Scan for the cell matching the given text and deliver its [X, Y] coordinate at center. 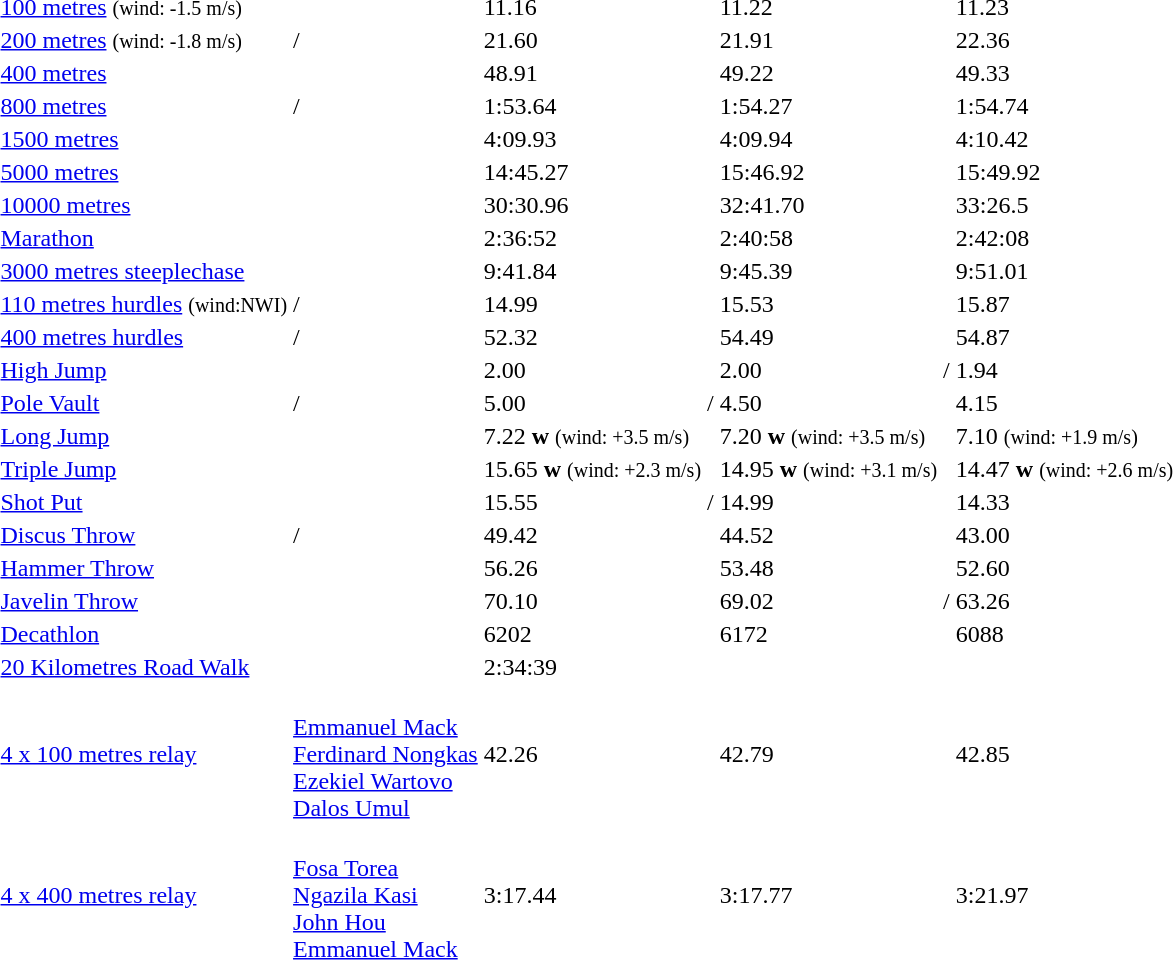
42.79 [828, 754]
7.20 w (wind: +3.5 m/s) [828, 436]
1:54.27 [828, 106]
6202 [592, 634]
52.32 [592, 337]
70.10 [592, 601]
30:30.96 [592, 205]
49.42 [592, 535]
21.91 [828, 40]
69.02 [828, 601]
15.55 [592, 502]
21.60 [592, 40]
42.26 [592, 754]
2:36:52 [592, 238]
7.22 w (wind: +3.5 m/s) [592, 436]
6172 [828, 634]
14.95 w (wind: +3.1 m/s) [828, 469]
56.26 [592, 568]
4:09.93 [592, 139]
53.48 [828, 568]
15.53 [828, 304]
49.22 [828, 73]
48.91 [592, 73]
4:09.94 [828, 139]
44.52 [828, 535]
15.65 w (wind: +2.3 m/s) [592, 469]
2:40:58 [828, 238]
14:45.27 [592, 172]
32:41.70 [828, 205]
9:41.84 [592, 271]
2:34:39 [592, 667]
4.50 [828, 403]
5.00 [592, 403]
15:46.92 [828, 172]
Emmanuel Mack Ferdinard Nongkas Ezekiel Wartovo Dalos Umul [386, 754]
9:45.39 [828, 271]
1:53.64 [592, 106]
54.49 [828, 337]
